Return the (x, y) coordinate for the center point of the cell that contains the specified text.  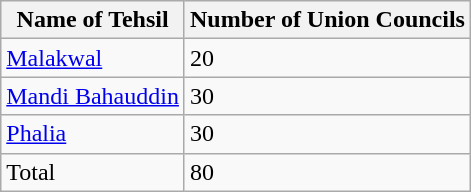
Phalia (93, 134)
Name of Tehsil (93, 20)
Malakwal (93, 58)
Total (93, 172)
Number of Union Councils (327, 20)
80 (327, 172)
20 (327, 58)
Mandi Bahauddin (93, 96)
